Provide the (x, y) coordinate of the cell's center where the given text is located.  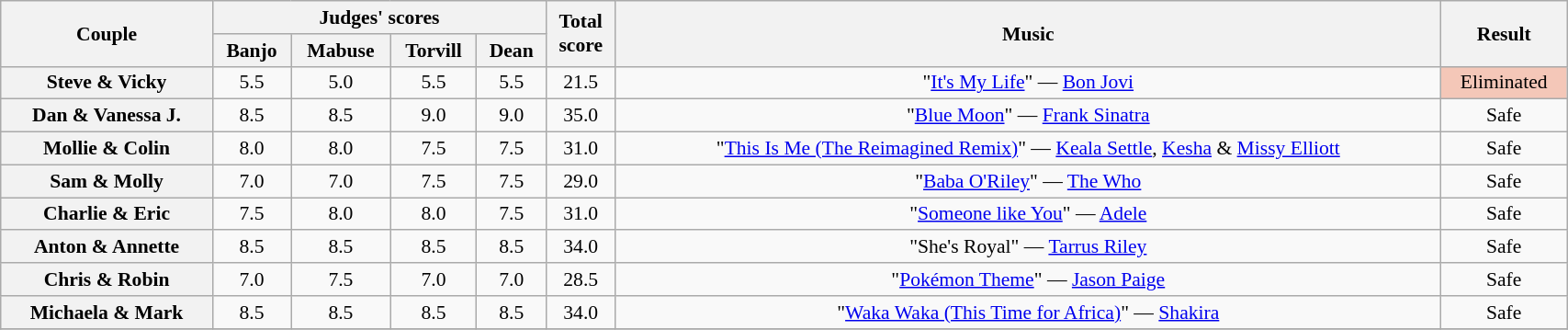
35.0 (581, 116)
Sam & Molly (107, 181)
5.0 (342, 83)
Torvill (434, 51)
Steve & Vicky (107, 83)
"Someone like You" — Adele (1029, 214)
"She's Royal" — Tarrus Riley (1029, 247)
Dan & Vanessa J. (107, 116)
Charlie & Eric (107, 214)
29.0 (581, 181)
28.5 (581, 279)
"Blue Moon" — Frank Sinatra (1029, 116)
Couple (107, 33)
Eliminated (1505, 83)
"This Is Me (The Reimagined Remix)" — Keala Settle, Kesha & Missy Elliott (1029, 149)
"It's My Life" — Bon Jovi (1029, 83)
"Baba O'Riley" — The Who (1029, 181)
Chris & Robin (107, 279)
Judges' scores (378, 17)
Anton & Annette (107, 247)
Banjo (252, 51)
Mabuse (342, 51)
Music (1029, 33)
Michaela & Mark (107, 313)
"Pokémon Theme" — Jason Paige (1029, 279)
21.5 (581, 83)
Dean (512, 51)
Result (1505, 33)
"Waka Waka (This Time for Africa)" — Shakira (1029, 313)
Totalscore (581, 33)
Mollie & Colin (107, 149)
